Return the [X, Y] coordinate for the center point of the cell that contains the specified text.  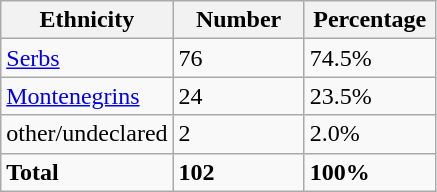
Ethnicity [87, 20]
100% [370, 172]
Montenegrins [87, 96]
Percentage [370, 20]
76 [238, 58]
Number [238, 20]
74.5% [370, 58]
other/undeclared [87, 134]
23.5% [370, 96]
24 [238, 96]
Serbs [87, 58]
2 [238, 134]
Total [87, 172]
2.0% [370, 134]
102 [238, 172]
